Output the (X, Y) coordinate of the center of the cell containing the given text.  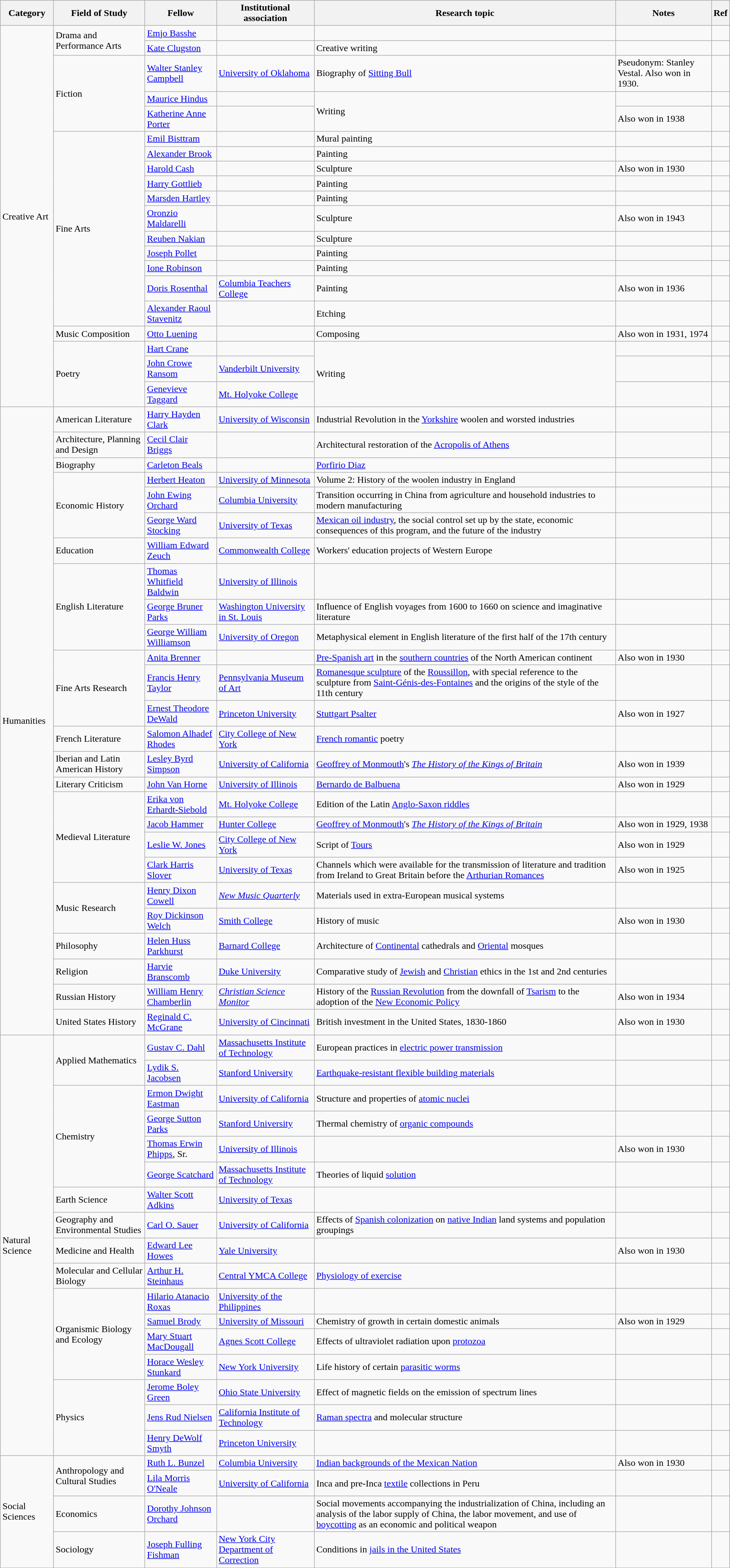
Walter Stanley Campbell (181, 73)
Barnard College (265, 946)
University of the Philippines (265, 1301)
Edward Lee Howes (181, 1250)
Organismic Biology and Ecology (99, 1334)
Pseudonym: Stanley Vestal. Also won in 1930. (664, 73)
Ernest Theodore DeWald (181, 714)
University of Oregon (265, 637)
Thomas Erwin Phipps, Sr. (181, 1149)
Harry Gottlieb (181, 183)
Economics (99, 1514)
Joseph Fulling Fishman (181, 1550)
Harold Cash (181, 168)
University of Minnesota (265, 480)
Genevieve Taggard (181, 394)
Creative Art (27, 216)
Volume 2: History of the woolen industry in England (465, 480)
Biography of Sitting Bull (465, 73)
Gustav C. Dahl (181, 1047)
Salomon Alhadef Rhodes (181, 739)
United States History (99, 1022)
Joseph Pollet (181, 253)
French romantic poetry (465, 739)
John Crowe Ransom (181, 369)
Also won in 1939 (664, 764)
Etching (465, 314)
Iberian and Latin American History (99, 764)
Structure and properties of atomic nuclei (465, 1098)
Natural Science (27, 1246)
French Literature (99, 739)
Fine Arts Research (99, 688)
Materials used in extra-European musical systems (465, 895)
Biography (99, 465)
Fellow (181, 13)
Metaphysical element in English literature of the first half of the 17th century (465, 637)
George Scatchard (181, 1175)
Mary Stuart MacDougall (181, 1341)
Medieval Literature (99, 837)
Helen Huss Parkhurst (181, 946)
Central YMCA College (265, 1276)
Effect of magnetic fields on the emission of spectrum lines (465, 1392)
Jerome Boley Green (181, 1392)
Pre-Spanish art in the southern countries of the North American continent (465, 657)
Poetry (99, 374)
Henry DeWolf Smyth (181, 1443)
Washington University in St. Louis (265, 612)
Channels which were available for the transmission of literature and tradition from Ireland to Great Britain before the Arthurian Romances (465, 870)
Jens Rud Nielsen (181, 1418)
Applied Mathematics (99, 1060)
Maurice Hindus (181, 99)
Molecular and Cellular Biology (99, 1276)
George Bruner Parks (181, 612)
Erika von Erhardt-Siebold (181, 804)
Religion (99, 971)
Smith College (265, 920)
Effects of ultraviolet radiation upon protozoa (465, 1341)
Hilario Atanacio Roxas (181, 1301)
Leslie W. Jones (181, 845)
Industrial Revolution in the Yorkshire woolen and worsted industries (465, 420)
Clark Harris Slover (181, 870)
Notes (664, 13)
Columbia Teachers College (265, 289)
History of music (465, 920)
William Henry Chamberlin (181, 997)
Geography and Environmental Studies (99, 1225)
Transition occurring in China from agriculture and household industries to modern manufacturing (465, 500)
George William Williamson (181, 637)
New York City Department of Correction (265, 1550)
British investment in the United States, 1830-1860 (465, 1022)
Raman spectra and molecular structure (465, 1418)
Henry Dixon Cowell (181, 895)
Oronzio Maldarelli (181, 218)
Research topic (465, 13)
Hart Crane (181, 349)
Jacob Hammer (181, 824)
Earth Science (99, 1199)
European practices in electric power transmission (465, 1047)
Ermon Dwight Eastman (181, 1098)
Sociology (99, 1550)
Russian History (99, 997)
Category (27, 13)
Creative writing (465, 48)
New York University (265, 1366)
Alexander Brook (181, 154)
Economic History (99, 505)
Anthropology and Cultural Studies (99, 1476)
Commonwealth College (265, 551)
American Literature (99, 420)
Mural painting (465, 139)
Roy Dickinson Welch (181, 920)
Francis Henry Taylor (181, 683)
Institutional association (265, 13)
Agnes Scott College (265, 1341)
Yale University (265, 1250)
Kate Clugston (181, 48)
Influence of English voyages from 1600 to 1660 on science and imaginative literature (465, 612)
Katherine Anne Porter (181, 119)
Dorothy Johnson Orchard (181, 1514)
George Sutton Parks (181, 1124)
Thermal chemistry of organic compounds (465, 1124)
Comparative study of Jewish and Christian ethics in the 1st and 2nd centuries (465, 971)
California Institute of Technology (265, 1418)
Also won in 1936 (664, 289)
Life history of certain parasitic worms (465, 1366)
Physiology of exercise (465, 1276)
Porfirio Diaz (465, 465)
Drama and Performance Arts (99, 41)
Medicine and Health (99, 1250)
Otto Luening (181, 334)
Reginald C. McGrane (181, 1022)
New Music Quarterly (265, 895)
Conditions in jails in the United States (465, 1550)
John Van Horne (181, 784)
English Literature (99, 606)
Thomas Whitfield Baldwin (181, 581)
Also won in 1938 (664, 119)
Marsden Hartley (181, 198)
Duke University (265, 971)
Workers' education projects of Western Europe (465, 551)
University of Missouri (265, 1321)
Edition of the Latin Anglo-Saxon riddles (465, 804)
Effects of Spanish colonization on native Indian land systems and population groupings (465, 1225)
William Edward Zeuch (181, 551)
Also won in 1934 (664, 997)
Samuel Brody (181, 1321)
Indian backgrounds of the Mexican Nation (465, 1463)
Architectural restoration of the Acropolis of Athens (465, 445)
Lesley Byrd Simpson (181, 764)
Also won in 1925 (664, 870)
History of the Russian Revolution from the downfall of Tsarism to the adoption of the New Economic Policy (465, 997)
Architecture, Planning and Design (99, 445)
Literary Criticism (99, 784)
Harry Hayden Clark (181, 420)
Walter Scott Adkins (181, 1199)
Carl O. Sauer (181, 1225)
Philosophy (99, 946)
John Ewing Orchard (181, 500)
Pennsylvania Museum of Art (265, 683)
Fine Arts (99, 229)
Christian Science Monitor (265, 997)
Ohio State University (265, 1392)
University of Oklahoma (265, 73)
Mexican oil industry, the social control set up by the state, economic consequences of this program, and the future of the industry (465, 525)
University of Cincinnati (265, 1022)
Harvie Branscomb (181, 971)
Ref (721, 13)
Reuben Nakian (181, 238)
Lila Morris O'Neale (181, 1483)
Also won in 1943 (664, 218)
Doris Rosenthal (181, 289)
Also won in 1927 (664, 714)
Ruth L. Bunzel (181, 1463)
Theories of liquid solution (465, 1175)
Anita Brenner (181, 657)
Composing (465, 334)
Physics (99, 1418)
Humanities (27, 721)
Education (99, 551)
Music Composition (99, 334)
Chemistry of growth in certain domestic animals (465, 1321)
Emjo Basshe (181, 33)
Chemistry (99, 1136)
Emil Bisttram (181, 139)
Cecil Clair Briggs (181, 445)
Inca and pre-Inca textile collections in Peru (465, 1483)
Earthquake-resistant flexible building materials (465, 1073)
Architecture of Continental cathedrals and Oriental mosques (465, 946)
University of Wisconsin (265, 420)
Also won in 1929, 1938 (664, 824)
Herbert Heaton (181, 480)
Lydik S. Jacobsen (181, 1073)
George Ward Stocking (181, 525)
Arthur H. Steinhaus (181, 1276)
Also won in 1931, 1974 (664, 334)
Script of Tours (465, 845)
Ione Robinson (181, 268)
Field of Study (99, 13)
Horace Wesley Stunkard (181, 1366)
Fiction (99, 94)
Hunter College (265, 824)
Alexander Raoul Stavenitz (181, 314)
Stuttgart Psalter (465, 714)
Carleton Beals (181, 465)
Bernardo de Balbuena (465, 784)
Music Research (99, 908)
Social Sciences (27, 1511)
Vanderbilt University (265, 369)
